Pinpoint the cell where the given text exists, returning its [x, y] midpoint coordinate. 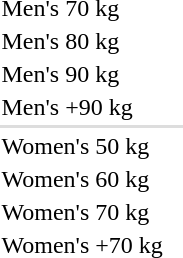
Men's 80 kg [82, 41]
Men's 90 kg [82, 74]
Men's +90 kg [82, 107]
Women's 50 kg [82, 146]
Women's 70 kg [82, 212]
Women's 60 kg [82, 179]
